Detect which cell encompasses the target text, then output its [X, Y] center coordinate. 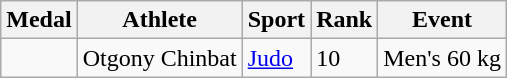
Rank [344, 20]
Judo [276, 58]
Men's 60 kg [442, 58]
Sport [276, 20]
Event [442, 20]
Athlete [160, 20]
Otgony Chinbat [160, 58]
Medal [39, 20]
10 [344, 58]
